Return (X, Y) of the center of cell containing provided text 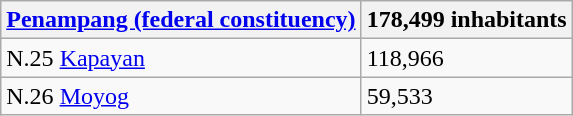
178,499 inhabitants (466, 20)
118,966 (466, 58)
59,533 (466, 96)
N.26 Moyog (181, 96)
N.25 Kapayan (181, 58)
Penampang (federal constituency) (181, 20)
